For the text-containing cell, return its midpoint in [x, y] coordinate format. 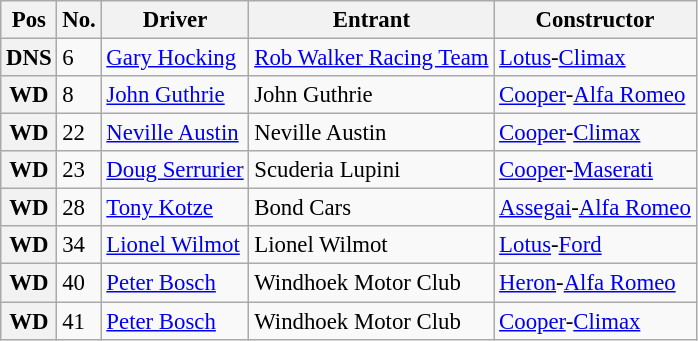
Constructor [595, 20]
DNS [29, 58]
Cooper-Alfa Romeo [595, 95]
40 [79, 283]
Cooper-Maserati [595, 170]
Gary Hocking [175, 58]
Lotus-Ford [595, 245]
6 [79, 58]
Assegai-Alfa Romeo [595, 208]
41 [79, 321]
Bond Cars [372, 208]
Pos [29, 20]
Rob Walker Racing Team [372, 58]
Scuderia Lupini [372, 170]
Doug Serrurier [175, 170]
Driver [175, 20]
34 [79, 245]
Tony Kotze [175, 208]
22 [79, 133]
No. [79, 20]
28 [79, 208]
23 [79, 170]
Entrant [372, 20]
Heron-Alfa Romeo [595, 283]
Lotus-Climax [595, 58]
8 [79, 95]
